Determine the [X, Y] coordinate at the center of the cell enclosing the given text.  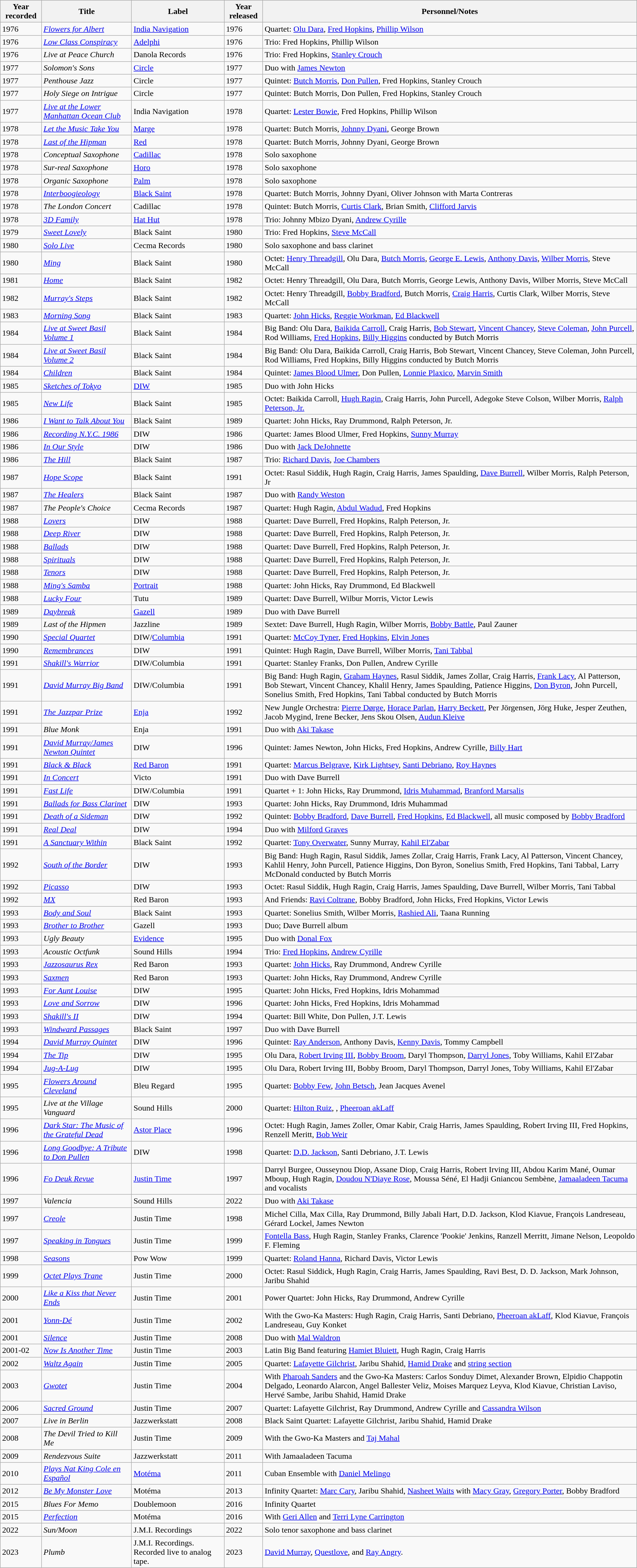
Quartet: Marcus Belgrave, Kirk Lightsey, Santi Debriano, Roy Haynes [450, 765]
Like a Kiss that Never Ends [86, 1298]
South of the Border [86, 864]
Acoustic Octfunk [86, 952]
Creole [86, 1218]
Rendezvous Suite [86, 1456]
In Concert [86, 778]
With the Gwo-Ka Masters and Taj Mahal [450, 1438]
Live at the Village Vanguard [86, 1108]
For Aunt Louise [86, 990]
I Want to Talk About You [86, 421]
Tenors [86, 572]
Duo with Donal Fox [450, 939]
Morning Song [86, 316]
Octet: Rasul Siddik, Hugh Ragin, Craig Harris, James Spaulding, Dave Burrell, Wilber Morris, Tani Tabbal [450, 887]
2001-02 [21, 1351]
Octet: Baikida Carroll, Hugh Ragin, Craig Harris, John Purcell, Adegoke Steve Colson, Wilber Morris, Ralph Peterson, Jr. [450, 403]
Doublemoon [178, 1504]
Quartet: Bill White, Don Pullen, J.T. Lewis [450, 1016]
Portrait [178, 585]
2005 [244, 1363]
Special Quartet [86, 637]
Quartet: Tony Overwater, Sunny Murray, Kahil El'Zabar [450, 842]
Gwotet [86, 1386]
Interboogieology [86, 194]
Long Goodbye: A Tribute to Don Pullen [86, 1152]
Quartet: Lafayette Gilchrist, Ray Drummond, Andrew Cyrille and Cassandra Wilson [450, 1408]
Solo saxophone and bass clarinet [450, 245]
Hope Scope [86, 477]
Yonn-Dé [86, 1320]
Quartet: James Blood Ulmer, Fred Hopkins, Sunny Murray [450, 434]
With the Gwo-Ka Masters: Hugh Ragin, Craig Harris, Santi Debriano, Pheeroan akLaff, Klod Kiavue, François Landreseau, Guy Konket [450, 1320]
Sur-real Saxophone [86, 167]
Quartet: D.D. Jackson, Santi Debriano, J.T. Lewis [450, 1152]
Plays Nat King Cole en Español [86, 1474]
Body and Soul [86, 912]
Sextet: Dave Burrell, Hugh Ragin, Wilber Morris, Bobby Battle, Paul Zauner [450, 624]
The Healers [86, 495]
Home [86, 280]
Trio: Fred Hopkins, Andrew Cyrille [450, 952]
Michel Cilla, Max Cilla, Ray Drummond, Billy Jabali Hart, D.D. Jackson, Klod Kiavue, François Landreseau, Gérard Lockel, James Newton [450, 1218]
Windward Passages [86, 1029]
Quartet: Hugh Ragin, Abdul Wadud, Fred Hopkins [450, 508]
Red [178, 142]
Duo with Milford Graves [450, 829]
Shakill's II [86, 1016]
Quartet: Lafayette Gilchrist, Jaribu Shahid, Hamid Drake and string section [450, 1363]
Plumb [86, 1552]
The Devil Tried to Kill Me [86, 1438]
Sacred Ground [86, 1408]
In Our Style [86, 447]
Conceptual Saxophone [86, 155]
Shakill's Warrior [86, 663]
Organic Saxophone [86, 181]
Fontella Bass, Hugh Ragin, Stanley Franks, Clarence 'Pookie' Jenkins, Ranzell Merritt, Jimane Nelson, Leopoldo F. Fleming [450, 1241]
Lovers [86, 521]
Quartet: Stanley Franks, Don Pullen, Andrew Cyrille [450, 663]
Tutu [178, 598]
David Murray Big Band [86, 685]
Dark Star: The Music of the Grateful Dead [86, 1130]
And Friends: Ravi Coltrane, Bobby Bradford, John Hicks, Fred Hopkins, Victor Lewis [450, 900]
New Life [86, 403]
Solo Live [86, 245]
Perfection [86, 1517]
Recording N.Y.C. 1986 [86, 434]
Live at Sweet Basil Volume 2 [86, 355]
Octet: Henry Threadgill, Olu Dara, Butch Morris, George E. Lewis, Anthony Davis, Wilber Morris, Steve McCall [450, 263]
Live in Berlin [86, 1421]
Children [86, 373]
Sun/Moon [86, 1530]
Quintet: James Newton, John Hicks, Fred Hopkins, Andrew Cyrille, Billy Hart [450, 747]
Ballads [86, 547]
Cuban Ensemble with Daniel Melingo [450, 1474]
Quartet: McCoy Tyner, Fred Hopkins, Elvin Jones [450, 637]
2004 [244, 1386]
David Murray, Questlove, and Ray Angry. [450, 1552]
The Tip [86, 1055]
2010 [21, 1474]
Duo with Mal Waldron [450, 1338]
The Hill [86, 460]
Quartet: Sonelius Smith, Wilber Morris, Rashied Ali, Taana Running [450, 912]
Infinity Quartet: Marc Cary, Jaribu Shahid, Nasheet Waits with Macy Gray, Gregory Porter, Bobby Bradford [450, 1491]
Sweet Lovely [86, 232]
2013 [244, 1491]
Quintet: Ray Anderson, Anthony Davis, Kenny Davis, Tommy Campbell [450, 1042]
Octet Plays Trane [86, 1276]
Label [178, 12]
Ming [86, 263]
With Geri Allen and Terri Lyne Carrington [450, 1517]
Jazzline [178, 624]
MX [86, 900]
Quintet: Butch Morris, Curtis Clark, Brian Smith, Clifford Jarvis [450, 207]
Personnel/Notes [450, 12]
Live at Sweet Basil Volume 1 [86, 333]
J.M.I. Recordings [178, 1530]
Adelphi [178, 42]
Seasons [86, 1258]
Ballads for Bass Clarinet [86, 804]
Quartet: Olu Dara, Fred Hopkins, Phillip Wilson [450, 29]
Flowers for Albert [86, 29]
Trio: Fred Hopkins, Steve McCall [450, 232]
3D Family [86, 220]
Duo; Dave Burrell album [450, 926]
Quartet: Dave Burrell, Wilbur Morris, Victor Lewis [450, 598]
Duo with Jack DeJohnette [450, 447]
Duo with Randy Weston [450, 495]
Daybreak [86, 611]
Live at the Lower Manhattan Ocean Club [86, 111]
Trio: Richard Davis, Joe Chambers [450, 460]
Title [86, 12]
Remembrances [86, 650]
Speaking in Tongues [86, 1241]
Power Quartet: John Hicks, Ray Drummond, Andrew Cyrille [450, 1298]
Quintet: Hugh Ragin, Dave Burrell, Wilber Morris, Tani Tabbal [450, 650]
Low Class Conspiracy [86, 42]
Octet: Rasul Siddick, Hugh Ragin, Craig Harris, James Spaulding, Ravi Best, D. D. Jackson, Mark Johnson, Jaribu Shahid [450, 1276]
Jug-A-Lug [86, 1068]
Victo [178, 778]
Ming's Samba [86, 585]
Year recorded [21, 12]
1981 [21, 280]
Love and Sorrow [86, 1003]
Holy Siege on Intrigue [86, 94]
Trio: Fred Hopkins, Phillip Wilson [450, 42]
Sketches of Tokyo [86, 386]
Black Saint Quartet: Lafayette Gilchrist, Jaribu Shahid, Hamid Drake [450, 1421]
Fo Deuk Revue [86, 1179]
Lucky Four [86, 598]
The People's Choice [86, 508]
Live at Peace Church [86, 55]
Quartet: Bobby Few, John Betsch, Jean Jacques Avenel [450, 1086]
Picasso [86, 887]
Octet: Rasul Siddik, Hugh Ragin, Craig Harris, James Spaulding, Dave Burrell, Wilber Morris, Ralph Peterson, Jr [450, 477]
2006 [21, 1408]
Be My Monster Love [86, 1491]
Duo with James Newton [450, 68]
Valencia [86, 1201]
Trio: Johnny Mbizo Dyani, Andrew Cyrille [450, 220]
Marge [178, 129]
Quartet: Hilton Ruiz, , Pheeroan akLaff [450, 1108]
Solomon's Sons [86, 68]
Brother to Brother [86, 926]
Now Is Another Time [86, 1351]
Quartet: John Hicks, Ray Drummond, Ralph Peterson, Jr. [450, 421]
Blues For Memo [86, 1504]
Quartet: John Hicks, Ray Drummond, Idris Muhammad [450, 804]
Ugly Beauty [86, 939]
With Jamaaladeen Tacuma [450, 1456]
David Murray Quintet [86, 1042]
Latin Big Band featuring Hamiet Bluiett, Hugh Ragin, Craig Harris [450, 1351]
J.M.I. Recordings. Recorded live to analog tape. [178, 1552]
Year released [244, 12]
Spirituals [86, 560]
Octet: Henry Threadgill, Olu Dara, Butch Morris, George Lewis, Anthony Davis, Wilber Morris, Steve McCall [450, 280]
Deep River [86, 534]
Trio: Fred Hopkins, Stanley Crouch [450, 55]
Silence [86, 1338]
Quintet: James Blood Ulmer, Don Pullen, Lonnie Plaxico, Marvin Smith [450, 373]
Black & Black [86, 765]
Last of the Hipmen [86, 624]
Pow Wow [178, 1258]
Quartet: Roland Hanna, Richard Davis, Victor Lewis [450, 1258]
Blue Monk [86, 730]
Real Deal [86, 829]
Flowers Around Cleveland [86, 1086]
Waltz Again [86, 1363]
The London Concert [86, 207]
Octet: Henry Threadgill, Bobby Bradford, Butch Morris, Craig Harris, Curtis Clark, Wilber Morris, Steve McCall [450, 298]
Quintet: Bobby Bradford, Dave Burrell, Fred Hopkins, Ed Blackwell, all music composed by Bobby Bradford [450, 817]
Horo [178, 167]
The Jazzpar Prize [86, 712]
1979 [21, 232]
Palm [178, 181]
Infinity Quartet [450, 1504]
Danola Records [178, 55]
2012 [21, 1491]
A Sanctuary Within [86, 842]
Hat Hut [178, 220]
Duo with John Hicks [450, 386]
Quartet: Lester Bowie, Fred Hopkins, Phillip Wilson [450, 111]
David Murray/James Newton Quintet [86, 747]
Quartet + 1: John Hicks, Ray Drummond, Idris Muhammad, Branford Marsalis [450, 791]
Quartet: John Hicks, Reggie Workman, Ed Blackwell [450, 316]
Quartet: John Hicks, Ray Drummond, Ed Blackwell [450, 585]
Quartet: Butch Morris, Johnny Dyani, Oliver Johnson with Marta Contreras [450, 194]
Jazzosaurus Rex [86, 965]
Penthouse Jazz [86, 81]
Astor Place [178, 1130]
Death of a Sideman [86, 817]
Let the Music Take You [86, 129]
Fast Life [86, 791]
Last of the Hipman [86, 142]
Octet: Hugh Ragin, James Zoller, Omar Kabir, Craig Harris, James Spaulding, Robert Irving III, Fred Hopkins, Renzell Meritt, Bob Weir [450, 1130]
Solo tenor saxophone and bass clarinet [450, 1530]
Bleu Regard [178, 1086]
Murray's Steps [86, 298]
Saxmen [86, 977]
Evidence [178, 939]
